Pinpoint the cell where the given text exists, returning its [x, y] midpoint coordinate. 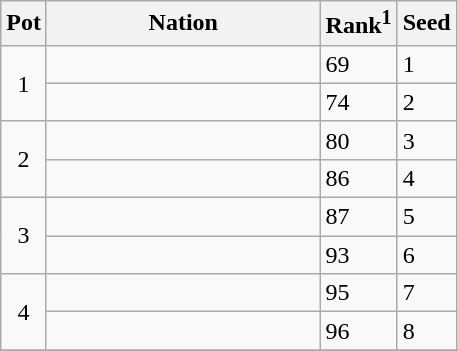
Pot [24, 24]
74 [358, 102]
86 [358, 178]
Nation [183, 24]
6 [426, 255]
8 [426, 331]
Seed [426, 24]
95 [358, 293]
69 [358, 64]
7 [426, 293]
96 [358, 331]
87 [358, 217]
5 [426, 217]
80 [358, 140]
93 [358, 255]
Rank1 [358, 24]
